Return [X, Y] of the center of cell containing provided text 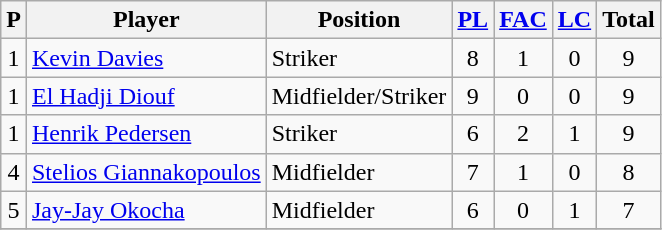
Stelios Giannakopoulos [146, 172]
4 [14, 172]
P [14, 20]
Player [146, 20]
Henrik Pedersen [146, 134]
Total [629, 20]
FAC [524, 20]
El Hadji Diouf [146, 96]
2 [524, 134]
5 [14, 210]
Midfielder/Striker [359, 96]
Position [359, 20]
LC [574, 20]
PL [473, 20]
Jay-Jay Okocha [146, 210]
Kevin Davies [146, 58]
